Find where the given text appears and provide that cell's center as (X, Y) coordinate. 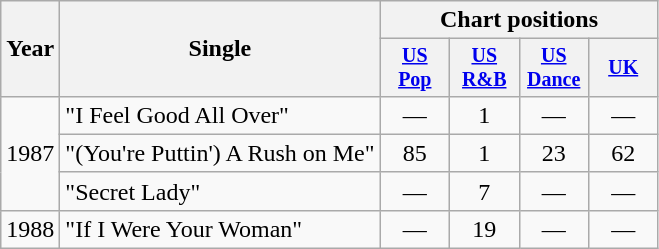
"If I Were Your Woman" (220, 229)
USPop (414, 68)
USDance (554, 68)
"I Feel Good All Over" (220, 115)
USR&B (484, 68)
"Secret Lady" (220, 191)
7 (484, 191)
23 (554, 153)
1988 (30, 229)
UK (622, 68)
62 (622, 153)
Chart positions (519, 20)
Year (30, 49)
Single (220, 49)
1987 (30, 153)
85 (414, 153)
"(You're Puttin') A Rush on Me" (220, 153)
19 (484, 229)
